Return the (x, y) coordinate for the center point of the cell that contains the specified text.  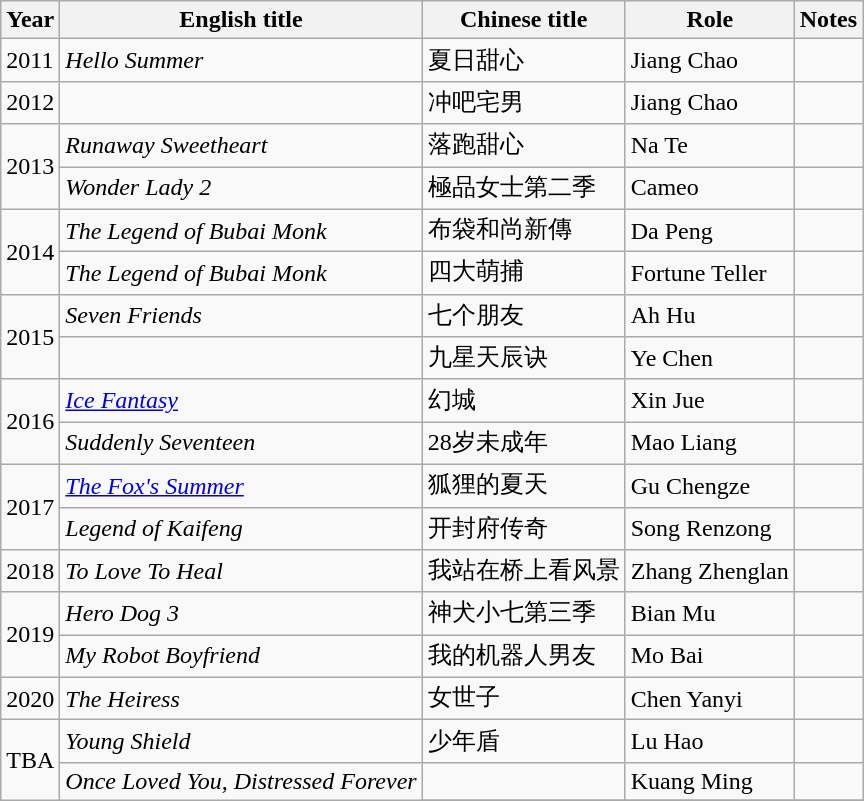
2018 (30, 572)
四大萌捕 (524, 274)
2014 (30, 252)
Hello Summer (241, 60)
My Robot Boyfriend (241, 656)
Legend of Kaifeng (241, 528)
Year (30, 20)
开封府传奇 (524, 528)
幻城 (524, 400)
2012 (30, 102)
Na Te (710, 146)
Xin Jue (710, 400)
Seven Friends (241, 316)
Ah Hu (710, 316)
To Love To Heal (241, 572)
女世子 (524, 698)
Once Loved You, Distressed Forever (241, 781)
少年盾 (524, 742)
Chen Yanyi (710, 698)
Ice Fantasy (241, 400)
28岁未成年 (524, 444)
Bian Mu (710, 614)
我的机器人男友 (524, 656)
Chinese title (524, 20)
Notes (828, 20)
布袋和尚新傳 (524, 230)
2015 (30, 336)
Hero Dog 3 (241, 614)
九星天辰诀 (524, 358)
我站在桥上看风景 (524, 572)
2013 (30, 166)
The Fox's Summer (241, 486)
Wonder Lady 2 (241, 188)
Da Peng (710, 230)
Fortune Teller (710, 274)
Lu Hao (710, 742)
2020 (30, 698)
TBA (30, 760)
Mao Liang (710, 444)
冲吧宅男 (524, 102)
七个朋友 (524, 316)
落跑甜心 (524, 146)
夏日甜心 (524, 60)
狐狸的夏天 (524, 486)
Cameo (710, 188)
English title (241, 20)
2016 (30, 422)
Mo Bai (710, 656)
Gu Chengze (710, 486)
Kuang Ming (710, 781)
Ye Chen (710, 358)
Suddenly Seventeen (241, 444)
2017 (30, 506)
神犬小七第三季 (524, 614)
Zhang Zhenglan (710, 572)
Runaway Sweetheart (241, 146)
極品女士第二季 (524, 188)
2011 (30, 60)
Role (710, 20)
2019 (30, 634)
The Heiress (241, 698)
Young Shield (241, 742)
Song Renzong (710, 528)
